Extract the (X, Y) coordinate from the center of the cell holding the provided text.  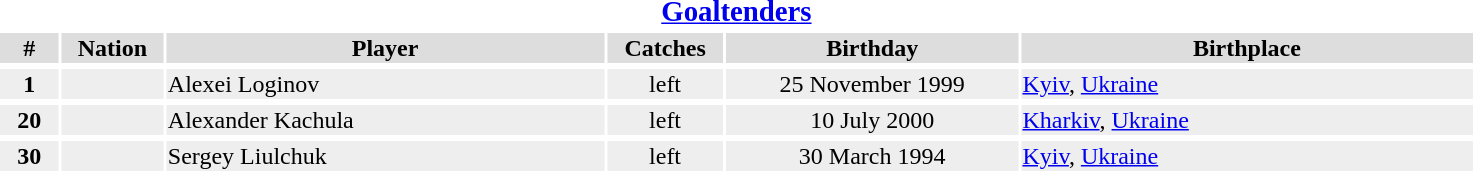
10 July 2000 (872, 120)
Birthday (872, 48)
Player (384, 48)
Alexei Loginov (384, 84)
1 (29, 84)
Kharkiv, Ukraine (1247, 120)
30 (29, 156)
20 (29, 120)
Sergey Liulchuk (384, 156)
Birthplace (1247, 48)
25 November 1999 (872, 84)
# (29, 48)
Catches (666, 48)
30 March 1994 (872, 156)
Alexander Kachula (384, 120)
Nation (112, 48)
